Output the [x, y] coordinate of the center of the cell containing the given text.  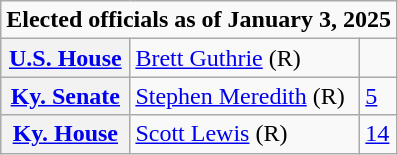
14 [378, 134]
U.S. House [66, 58]
Brett Guthrie (R) [245, 58]
Ky. Senate [66, 96]
Elected officials as of January 3, 2025 [199, 20]
Stephen Meredith (R) [245, 96]
Scott Lewis (R) [245, 134]
Ky. House [66, 134]
5 [378, 96]
